Scan for the cell matching the given text and deliver its [X, Y] coordinate at center. 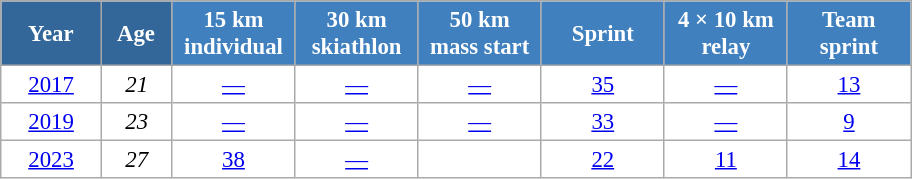
13 [848, 85]
11 [726, 160]
Age [136, 34]
14 [848, 160]
35 [602, 85]
2017 [52, 85]
22 [602, 160]
21 [136, 85]
38 [234, 160]
50 km mass start [480, 34]
Sprint [602, 34]
Team sprint [848, 34]
23 [136, 122]
4 × 10 km relay [726, 34]
9 [848, 122]
33 [602, 122]
27 [136, 160]
30 km skiathlon [356, 34]
15 km individual [234, 34]
2019 [52, 122]
Year [52, 34]
2023 [52, 160]
